Scan for the cell matching the given text and deliver its [X, Y] coordinate at center. 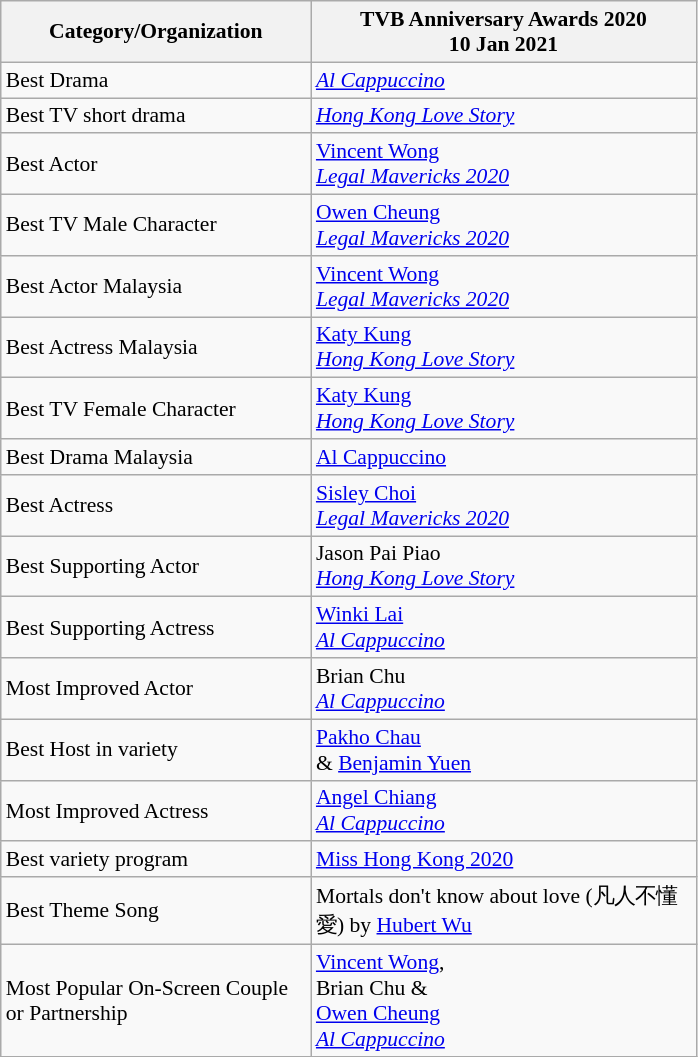
Category/Organization [156, 32]
Best Actor [156, 164]
Best Drama Malaysia [156, 457]
Best Actress Malaysia [156, 348]
Most Improved Actress [156, 810]
Sisley Choi Legal Mavericks 2020 [504, 506]
TVB Anniversary Awards 2020 10 Jan 2021 [504, 32]
Best Supporting Actor [156, 566]
Best Drama [156, 80]
Best Supporting Actress [156, 628]
Brian Chu Al Cappuccino [504, 688]
Angel Chiang Al Cappuccino [504, 810]
Best variety program [156, 860]
Best Theme Song [156, 910]
Most Popular On-Screen Couple or Partnership [156, 1000]
Mortals don't know about love (凡人不懂愛) by Hubert Wu [504, 910]
Best Actress [156, 506]
Hong Kong Love Story [504, 116]
Best TV Female Character [156, 408]
Jason Pai Piao Hong Kong Love Story [504, 566]
Best TV Male Character [156, 226]
Best TV short drama [156, 116]
Vincent Wong, Brian Chu & Owen Cheung Al Cappuccino [504, 1000]
Pakho Chau & Benjamin Yuen [504, 750]
Best Actor Malaysia [156, 286]
Most Improved Actor [156, 688]
Miss Hong Kong 2020 [504, 860]
Best Host in variety [156, 750]
Winki Lai Al Cappuccino [504, 628]
Owen Cheung Legal Mavericks 2020 [504, 226]
